For the text-containing cell, return its midpoint in [x, y] coordinate format. 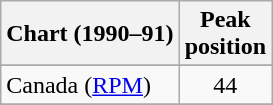
Canada (RPM) [90, 85]
Chart (1990–91) [90, 34]
Peakposition [225, 34]
44 [225, 85]
